Search for the cell housing the specified text and yield its [x, y] center coordinate. 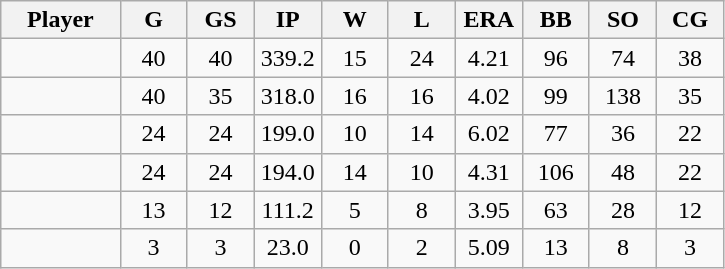
111.2 [288, 210]
138 [622, 96]
4.31 [488, 172]
23.0 [288, 248]
106 [556, 172]
5 [354, 210]
318.0 [288, 96]
ERA [488, 20]
36 [622, 134]
63 [556, 210]
W [354, 20]
3.95 [488, 210]
74 [622, 58]
0 [354, 248]
4.02 [488, 96]
339.2 [288, 58]
15 [354, 58]
IP [288, 20]
SO [622, 20]
L [422, 20]
194.0 [288, 172]
77 [556, 134]
5.09 [488, 248]
38 [690, 58]
GS [220, 20]
99 [556, 96]
96 [556, 58]
6.02 [488, 134]
48 [622, 172]
CG [690, 20]
4.21 [488, 58]
2 [422, 248]
G [154, 20]
Player [60, 20]
BB [556, 20]
199.0 [288, 134]
28 [622, 210]
